Search for the cell housing the specified text and yield its [X, Y] center coordinate. 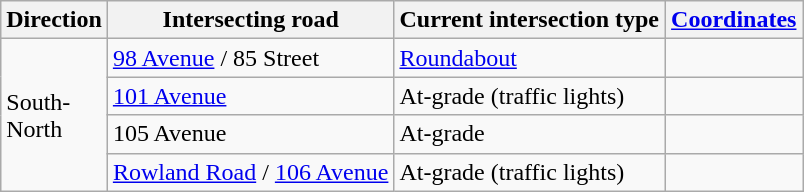
South-North [54, 115]
Coordinates [734, 20]
98 Avenue / 85 Street [250, 58]
105 Avenue [250, 134]
Direction [54, 20]
At-grade [530, 134]
Rowland Road / 106 Avenue [250, 172]
101 Avenue [250, 96]
Intersecting road [250, 20]
Roundabout [530, 58]
Current intersection type [530, 20]
